From the cell containing the given text, extract its center point as (X, Y) coordinate. 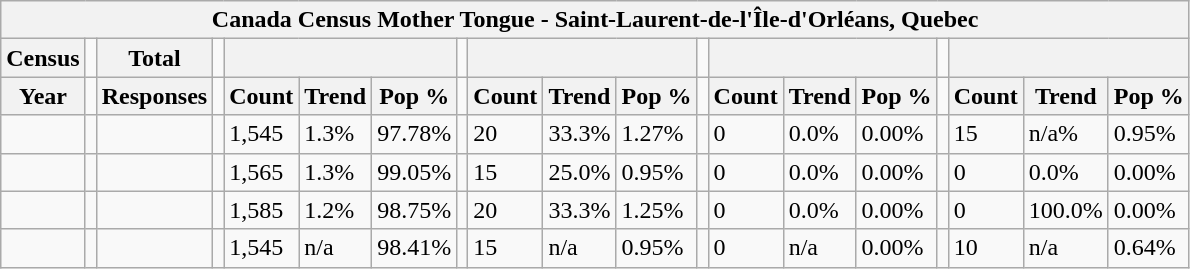
1,585 (262, 210)
Responses (154, 96)
1.2% (336, 210)
Year (43, 96)
98.75% (414, 210)
25.0% (580, 172)
0.64% (1148, 248)
Canada Census Mother Tongue - Saint-Laurent-de-l'Île-d'Orléans, Quebec (596, 20)
10 (986, 248)
98.41% (414, 248)
n/a% (1066, 134)
1,565 (262, 172)
99.05% (414, 172)
97.78% (414, 134)
Census (43, 58)
1.27% (656, 134)
1.25% (656, 210)
Total (154, 58)
100.0% (1066, 210)
